Pinpoint the cell where the given text exists, returning its [X, Y] midpoint coordinate. 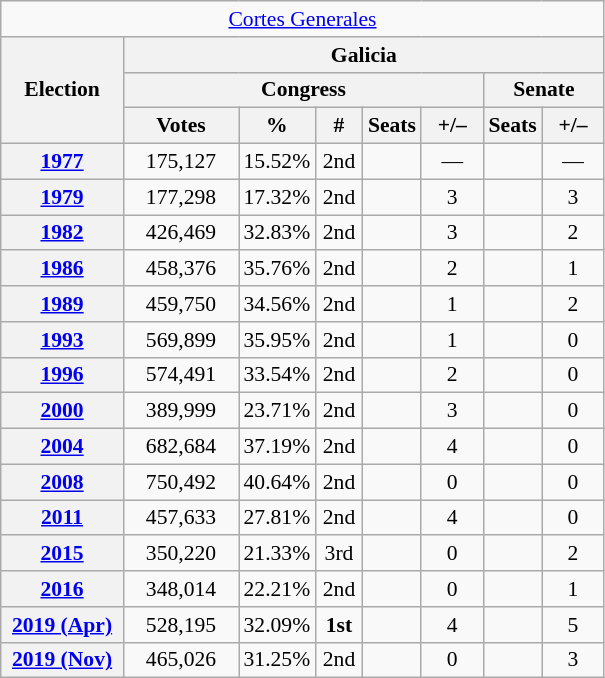
682,684 [180, 447]
459,750 [180, 304]
32.09% [276, 625]
Votes [180, 126]
32.83% [276, 233]
40.64% [276, 482]
2004 [62, 447]
750,492 [180, 482]
2016 [62, 589]
528,195 [180, 625]
35.95% [276, 340]
5 [574, 625]
Election [62, 90]
458,376 [180, 269]
1989 [62, 304]
34.56% [276, 304]
175,127 [180, 162]
2019 (Apr) [62, 625]
23.71% [276, 411]
569,899 [180, 340]
1979 [62, 197]
27.81% [276, 518]
22.21% [276, 589]
1982 [62, 233]
2015 [62, 554]
# [339, 126]
31.25% [276, 660]
574,491 [180, 375]
35.76% [276, 269]
37.19% [276, 447]
1993 [62, 340]
389,999 [180, 411]
17.32% [276, 197]
3rd [339, 554]
1986 [62, 269]
2000 [62, 411]
Senate [544, 90]
465,026 [180, 660]
2008 [62, 482]
Galicia [364, 55]
21.33% [276, 554]
% [276, 126]
348,014 [180, 589]
1996 [62, 375]
177,298 [180, 197]
Congress [303, 90]
33.54% [276, 375]
426,469 [180, 233]
457,633 [180, 518]
2011 [62, 518]
1st [339, 625]
350,220 [180, 554]
15.52% [276, 162]
2019 (Nov) [62, 660]
Cortes Generales [303, 19]
1977 [62, 162]
